Extract the [x, y] coordinate from the center of the cell holding the provided text.  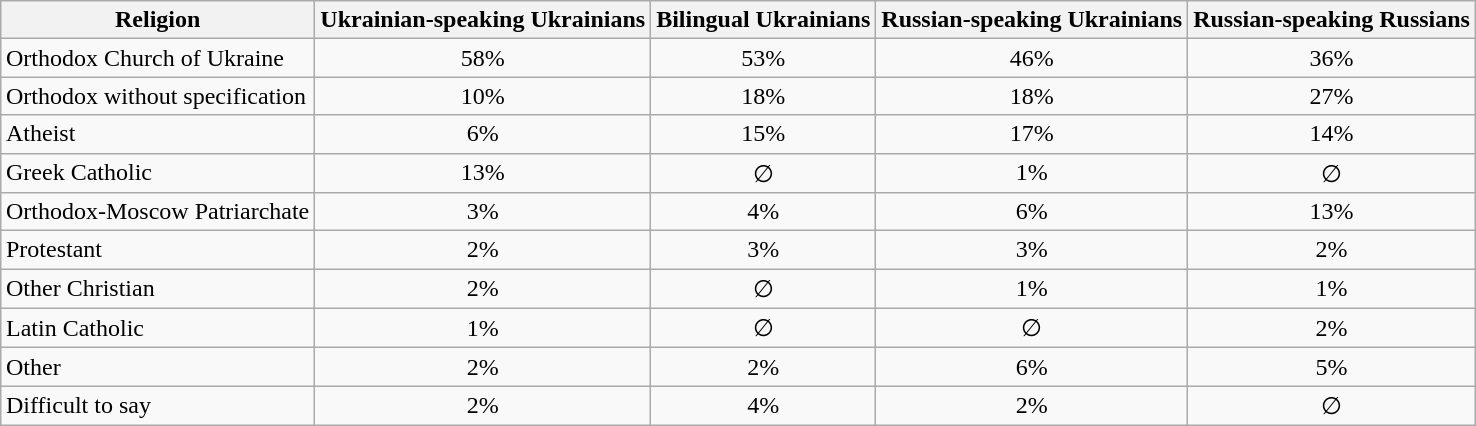
58% [483, 58]
Bilingual Ukrainians [764, 20]
17% [1032, 134]
Orthodox Church of Ukraine [157, 58]
Greek Catholic [157, 173]
15% [764, 134]
Religion [157, 20]
Atheist [157, 134]
46% [1032, 58]
Ukrainian-speaking Ukrainians [483, 20]
14% [1332, 134]
36% [1332, 58]
Orthodox without specification [157, 96]
10% [483, 96]
53% [764, 58]
27% [1332, 96]
Difficult to say [157, 406]
Protestant [157, 250]
Orthodox-Moscow Patriarchate [157, 212]
5% [1332, 367]
Other [157, 367]
Russian-speaking Russians [1332, 20]
Russian-speaking Ukrainians [1032, 20]
Latin Catholic [157, 328]
Other Christian [157, 289]
